From the cell containing the given text, extract its center point as [x, y] coordinate. 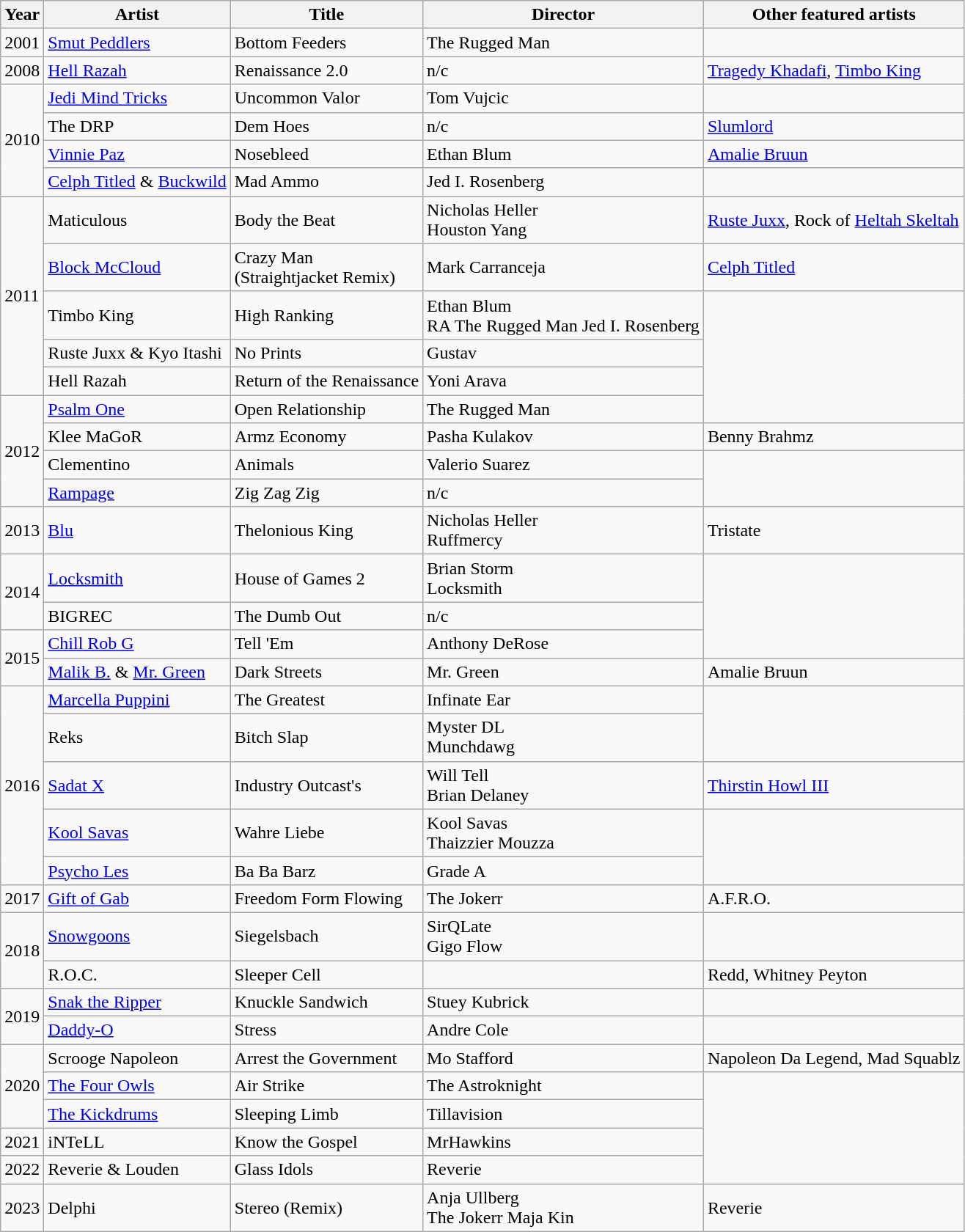
Kool Savas [137, 833]
Psycho Les [137, 870]
Glass Idols [326, 1170]
Celph Titled [834, 267]
The Four Owls [137, 1086]
Open Relationship [326, 408]
2016 [22, 785]
Rampage [137, 493]
Redd, Whitney Peyton [834, 975]
Crazy Man(Straightjacket Remix) [326, 267]
The Greatest [326, 700]
Klee MaGoR [137, 437]
High Ranking [326, 315]
Marcella Puppini [137, 700]
2015 [22, 658]
2001 [22, 43]
Napoleon Da Legend, Mad Squablz [834, 1058]
Other featured artists [834, 15]
The DRP [137, 126]
2008 [22, 70]
Mark Carranceja [563, 267]
No Prints [326, 353]
Year [22, 15]
iNTeLL [137, 1142]
Stereo (Remix) [326, 1207]
Block McCloud [137, 267]
Blu [137, 531]
Kool SavasThaizzier Mouzza [563, 833]
Gift of Gab [137, 898]
Sadat X [137, 785]
The Kickdrums [137, 1114]
Arrest the Government [326, 1058]
Siegelsbach [326, 936]
Armz Economy [326, 437]
Industry Outcast's [326, 785]
2020 [22, 1086]
Ruste Juxx, Rock of Heltah Skeltah [834, 220]
2021 [22, 1142]
Delphi [137, 1207]
2012 [22, 450]
Vinnie Paz [137, 154]
Benny Brahmz [834, 437]
Ethan BlumRA The Rugged Man Jed I. Rosenberg [563, 315]
Zig Zag Zig [326, 493]
2019 [22, 1016]
Reks [137, 738]
Stuey Kubrick [563, 1002]
R.O.C. [137, 975]
Daddy-O [137, 1030]
Maticulous [137, 220]
2014 [22, 593]
Infinate Ear [563, 700]
Psalm One [137, 408]
Animals [326, 465]
Timbo King [137, 315]
Grade A [563, 870]
Mo Stafford [563, 1058]
Reverie & Louden [137, 1170]
Title [326, 15]
Uncommon Valor [326, 98]
Jedi Mind Tricks [137, 98]
Nicholas HellerRuffmercy [563, 531]
Dark Streets [326, 672]
Tom Vujcic [563, 98]
Slumlord [834, 126]
Myster DLMunchdawg [563, 738]
Ruste Juxx & Kyo Itashi [137, 353]
2011 [22, 295]
Body the Beat [326, 220]
Locksmith [137, 578]
SirQLateGigo Flow [563, 936]
Scrooge Napoleon [137, 1058]
Anthony DeRose [563, 644]
2017 [22, 898]
2018 [22, 950]
The Jokerr [563, 898]
2022 [22, 1170]
The Astroknight [563, 1086]
Wahre Liebe [326, 833]
Renaissance 2.0 [326, 70]
A.F.R.O. [834, 898]
Tillavision [563, 1114]
Valerio Suarez [563, 465]
MrHawkins [563, 1142]
Brian StormLocksmith [563, 578]
2010 [22, 140]
Malik B. & Mr. Green [137, 672]
Freedom Form Flowing [326, 898]
Chill Rob G [137, 644]
Yoni Arava [563, 381]
BIGREC [137, 616]
Return of the Renaissance [326, 381]
Will TellBrian Delaney [563, 785]
Smut Peddlers [137, 43]
Jed I. Rosenberg [563, 182]
Knuckle Sandwich [326, 1002]
Mr. Green [563, 672]
2023 [22, 1207]
Tragedy Khadafi, Timbo King [834, 70]
2013 [22, 531]
Ethan Blum [563, 154]
Mad Ammo [326, 182]
Celph Titled & Buckwild [137, 182]
Sleeper Cell [326, 975]
Gustav [563, 353]
Tell 'Em [326, 644]
Know the Gospel [326, 1142]
Artist [137, 15]
Nosebleed [326, 154]
Thirstin Howl III [834, 785]
Nicholas HellerHouston Yang [563, 220]
Air Strike [326, 1086]
Snowgoons [137, 936]
Tristate [834, 531]
Sleeping Limb [326, 1114]
The Dumb Out [326, 616]
Anja UllbergThe Jokerr Maja Kin [563, 1207]
Director [563, 15]
Bottom Feeders [326, 43]
Snak the Ripper [137, 1002]
Pasha Kulakov [563, 437]
Thelonious King [326, 531]
Dem Hoes [326, 126]
Stress [326, 1030]
Bitch Slap [326, 738]
Ba Ba Barz [326, 870]
House of Games 2 [326, 578]
Andre Cole [563, 1030]
Clementino [137, 465]
